Pinpoint the cell where the given text exists, returning its (x, y) midpoint coordinate. 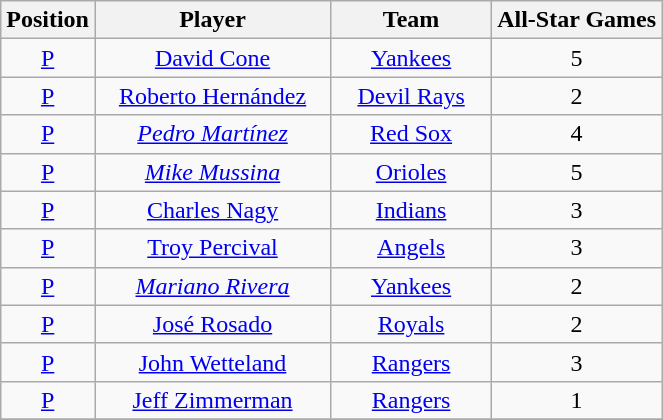
Royals (412, 324)
José Rosado (212, 324)
Pedro Martínez (212, 134)
Mike Mussina (212, 172)
Angels (412, 248)
Red Sox (412, 134)
Troy Percival (212, 248)
Charles Nagy (212, 210)
Player (212, 20)
Indians (412, 210)
Jeff Zimmerman (212, 400)
1 (577, 400)
Mariano Rivera (212, 286)
David Cone (212, 58)
Team (412, 20)
4 (577, 134)
Roberto Hernández (212, 96)
Orioles (412, 172)
Devil Rays (412, 96)
Position (48, 20)
John Wetteland (212, 362)
All-Star Games (577, 20)
